Extract the (X, Y) coordinate from the center of the cell holding the provided text.  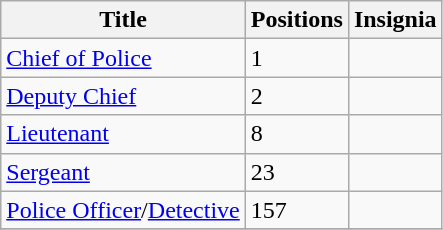
1 (296, 58)
Police Officer/Detective (124, 210)
Title (124, 20)
Positions (296, 20)
157 (296, 210)
23 (296, 172)
Deputy Chief (124, 96)
8 (296, 134)
Chief of Police (124, 58)
2 (296, 96)
Lieutenant (124, 134)
Insignia (395, 20)
Sergeant (124, 172)
